Search for the cell housing the specified text and yield its [x, y] center coordinate. 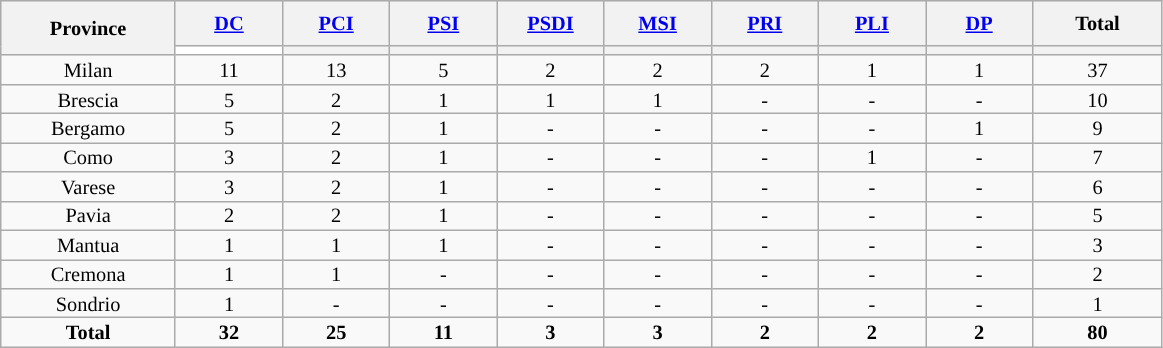
DP [980, 22]
Cremona [88, 274]
9 [1098, 128]
Bergamo [88, 128]
Province [88, 28]
7 [1098, 156]
Milan [88, 70]
PRI [764, 22]
37 [1098, 70]
PCI [336, 22]
PLI [872, 22]
Mantua [88, 244]
13 [336, 70]
32 [228, 332]
25 [336, 332]
10 [1098, 98]
PSDI [550, 22]
DC [228, 22]
PSI [444, 22]
MSI [658, 22]
Sondrio [88, 302]
Como [88, 156]
Pavia [88, 216]
6 [1098, 186]
80 [1098, 332]
Varese [88, 186]
Brescia [88, 98]
